Output the (x, y) coordinate of the center of the cell containing the given text.  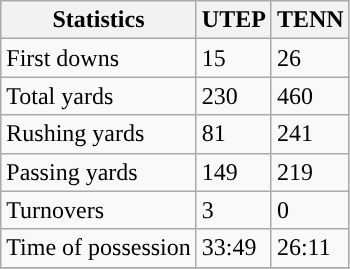
81 (234, 134)
Statistics (99, 20)
TENN (310, 20)
26:11 (310, 248)
15 (234, 58)
Time of possession (99, 248)
149 (234, 172)
230 (234, 96)
Rushing yards (99, 134)
241 (310, 134)
Turnovers (99, 210)
26 (310, 58)
First downs (99, 58)
3 (234, 210)
0 (310, 210)
Passing yards (99, 172)
Total yards (99, 96)
UTEP (234, 20)
460 (310, 96)
219 (310, 172)
33:49 (234, 248)
